Return the [x, y] coordinate for the center point of the cell that contains the specified text.  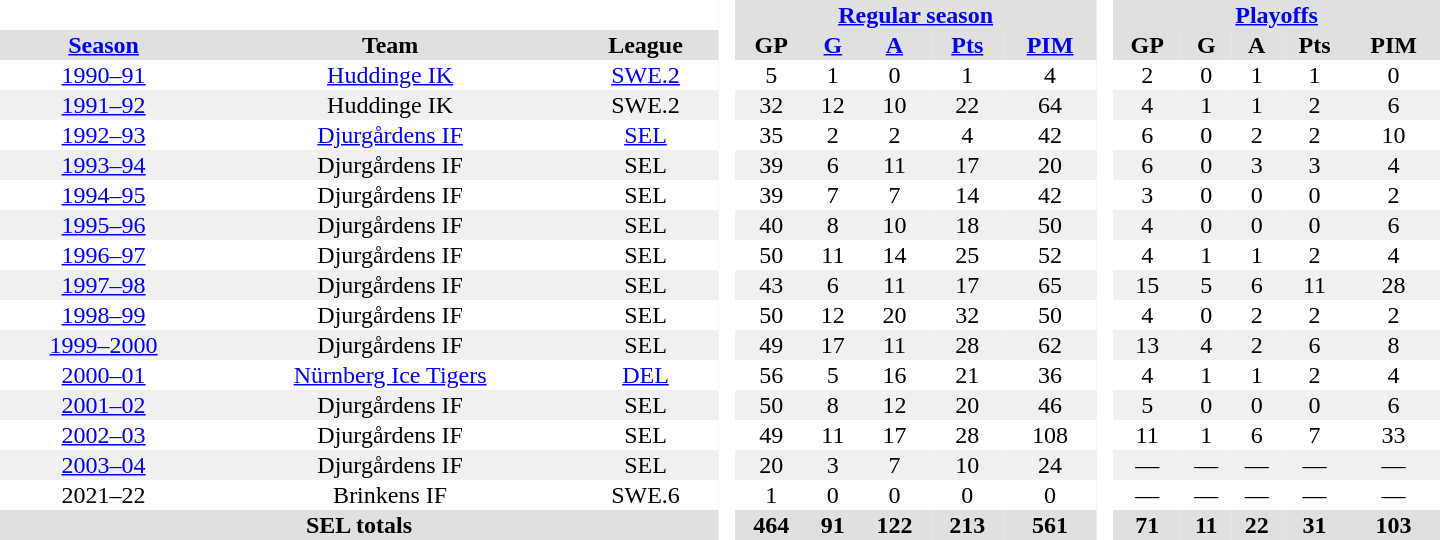
46 [1050, 405]
2003–04 [104, 465]
Playoffs [1276, 15]
SWE.6 [646, 495]
13 [1147, 345]
DEL [646, 375]
Nürnberg Ice Tigers [390, 375]
1991–92 [104, 105]
1992–93 [104, 135]
SEL totals [359, 525]
15 [1147, 285]
1998–99 [104, 315]
36 [1050, 375]
91 [833, 525]
43 [772, 285]
2000–01 [104, 375]
1999–2000 [104, 345]
71 [1147, 525]
1993–94 [104, 165]
561 [1050, 525]
1990–91 [104, 75]
2021–22 [104, 495]
108 [1050, 435]
213 [968, 525]
52 [1050, 255]
Team [390, 45]
1995–96 [104, 225]
Brinkens IF [390, 495]
18 [968, 225]
33 [1394, 435]
65 [1050, 285]
2002–03 [104, 435]
Season [104, 45]
League [646, 45]
64 [1050, 105]
16 [894, 375]
122 [894, 525]
25 [968, 255]
40 [772, 225]
56 [772, 375]
35 [772, 135]
62 [1050, 345]
103 [1394, 525]
31 [1314, 525]
24 [1050, 465]
1996–97 [104, 255]
Regular season [916, 15]
2001–02 [104, 405]
464 [772, 525]
1997–98 [104, 285]
1994–95 [104, 195]
21 [968, 375]
